From the cell containing the given text, extract its center point as (X, Y) coordinate. 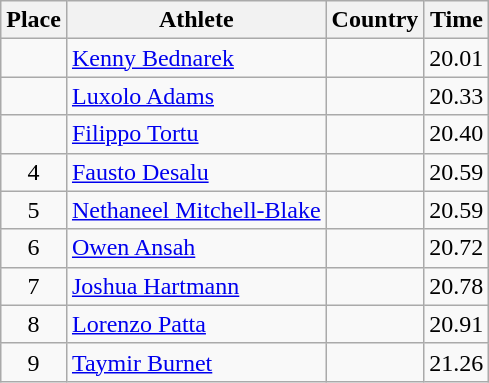
Time (456, 20)
4 (34, 172)
Filippo Tortu (196, 134)
Kenny Bednarek (196, 58)
Nethaneel Mitchell-Blake (196, 210)
20.33 (456, 96)
Lorenzo Patta (196, 324)
20.78 (456, 286)
20.72 (456, 248)
20.01 (456, 58)
Luxolo Adams (196, 96)
8 (34, 324)
Athlete (196, 20)
Owen Ansah (196, 248)
21.26 (456, 362)
Fausto Desalu (196, 172)
Place (34, 20)
9 (34, 362)
20.91 (456, 324)
6 (34, 248)
5 (34, 210)
Country (375, 20)
Joshua Hartmann (196, 286)
20.40 (456, 134)
7 (34, 286)
Taymir Burnet (196, 362)
